Find where the given text appears and provide that cell's center as [X, Y] coordinate. 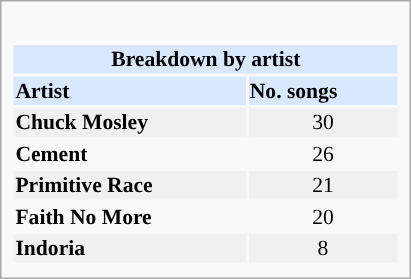
Faith No More [130, 216]
20 [322, 216]
No. songs [322, 90]
Breakdown by artist Artist No. songs Chuck Mosley 30 Cement 26 Primitive Race 21 Faith No More 20 Indoria 8 [206, 142]
26 [322, 153]
30 [322, 122]
8 [322, 248]
Primitive Race [130, 185]
Artist [130, 90]
Cement [130, 153]
Breakdown by artist [206, 59]
21 [322, 185]
Chuck Mosley [130, 122]
Indoria [130, 248]
